Detect which cell encompasses the target text, then output its [x, y] center coordinate. 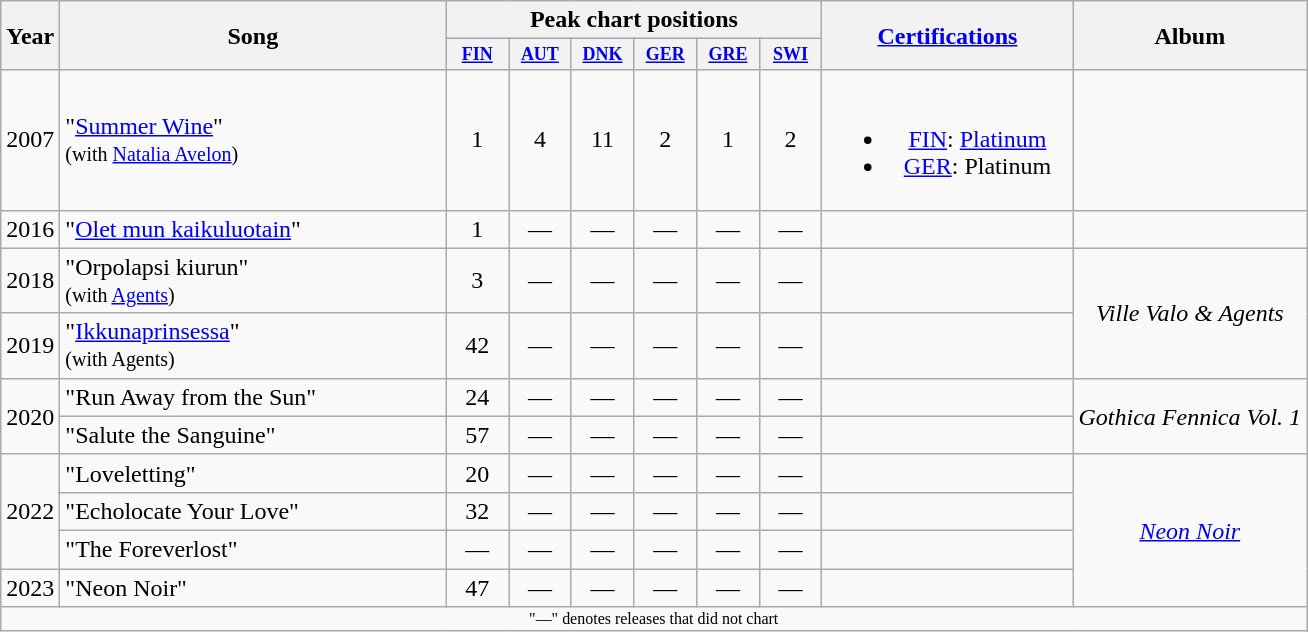
2019 [30, 346]
3 [478, 280]
"Run Away from the Sun" [253, 397]
Peak chart positions [634, 20]
GRE [728, 54]
47 [478, 588]
"Ikkunaprinsessa"(with Agents) [253, 346]
DNK [602, 54]
42 [478, 346]
2016 [30, 229]
4 [540, 140]
"Salute the Sanguine" [253, 435]
2023 [30, 588]
Album [1190, 36]
Song [253, 36]
"Loveletting" [253, 473]
GER [666, 54]
20 [478, 473]
Gothica Fennica Vol. 1 [1190, 416]
"Echolocate Your Love" [253, 511]
11 [602, 140]
"Summer Wine"(with Natalia Avelon) [253, 140]
Year [30, 36]
"Orpolapsi kiurun"(with Agents) [253, 280]
FIN: PlatinumGER: Platinum [948, 140]
"Neon Noir" [253, 588]
2020 [30, 416]
FIN [478, 54]
AUT [540, 54]
"—" denotes releases that did not chart [654, 619]
32 [478, 511]
Certifications [948, 36]
Neon Noir [1190, 530]
SWI [790, 54]
57 [478, 435]
"The Foreverlost" [253, 549]
2018 [30, 280]
2022 [30, 511]
24 [478, 397]
2007 [30, 140]
Ville Valo & Agents [1190, 313]
"Olet mun kaikuluotain" [253, 229]
